Capture the cell that displays the provided text and extract its [x, y] central coordinate. 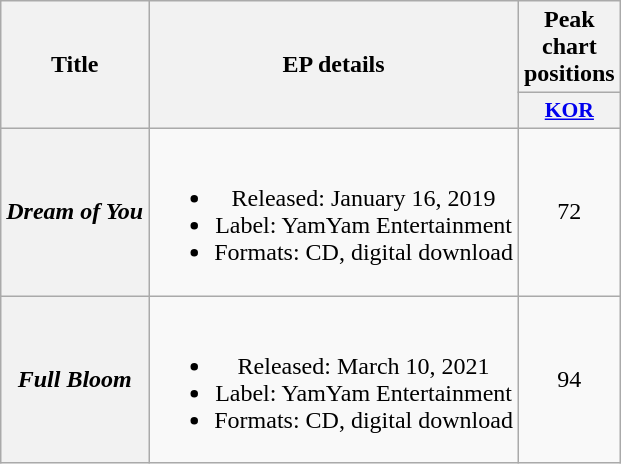
94 [569, 380]
72 [569, 212]
Released: January 16, 2019Label: YamYam EntertainmentFormats: CD, digital download [334, 212]
Dream of You [75, 212]
EP details [334, 65]
Full Bloom [75, 380]
Title [75, 65]
Released: March 10, 2021Label: YamYam EntertainmentFormats: CD, digital download [334, 380]
KOR [569, 111]
Peak chart positions [569, 47]
